Determine the [x, y] coordinate at the center of the cell enclosing the given text.  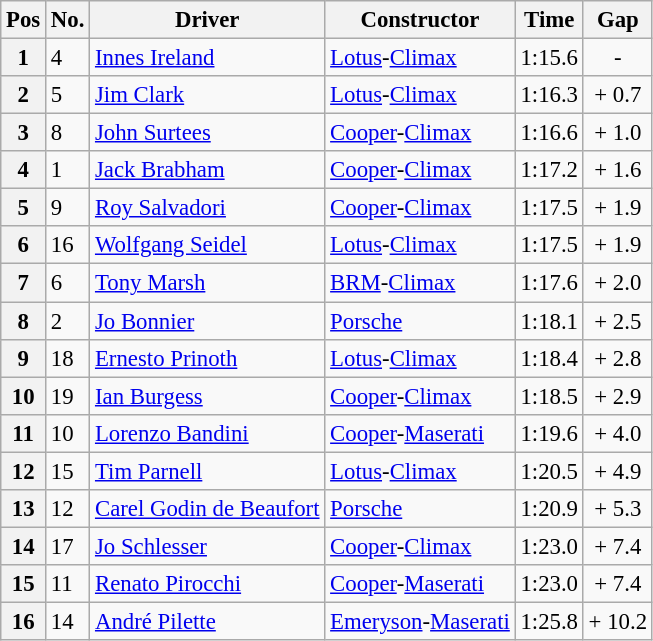
Jim Clark [208, 95]
+ 5.3 [618, 509]
Jo Bonnier [208, 321]
Ian Burgess [208, 396]
Tony Marsh [208, 283]
Pos [24, 20]
1:20.5 [549, 471]
Lorenzo Bandini [208, 433]
Driver [208, 20]
Wolfgang Seidel [208, 245]
+ 2.5 [618, 321]
1:17.2 [549, 170]
No. [68, 20]
1:15.6 [549, 58]
1:18.1 [549, 321]
+ 2.0 [618, 283]
1:16.6 [549, 133]
Innes Ireland [208, 58]
Renato Pirocchi [208, 584]
- [618, 58]
13 [24, 509]
André Pilette [208, 621]
+ 2.8 [618, 358]
1:18.5 [549, 396]
+ 4.0 [618, 433]
1:20.9 [549, 509]
Carel Godin de Beaufort [208, 509]
John Surtees [208, 133]
BRM-Climax [420, 283]
17 [68, 546]
1:19.6 [549, 433]
3 [24, 133]
+ 4.9 [618, 471]
1:17.6 [549, 283]
+ 0.7 [618, 95]
1:16.3 [549, 95]
18 [68, 358]
+ 2.9 [618, 396]
7 [24, 283]
1:18.4 [549, 358]
Gap [618, 20]
Roy Salvadori [208, 208]
+ 1.6 [618, 170]
Jo Schlesser [208, 546]
Time [549, 20]
Constructor [420, 20]
+ 1.0 [618, 133]
19 [68, 396]
1:25.8 [549, 621]
Jack Brabham [208, 170]
Ernesto Prinoth [208, 358]
+ 10.2 [618, 621]
Emeryson-Maserati [420, 621]
Tim Parnell [208, 471]
